Identify which cell holds the provided text, then report its (x, y) central coordinate. 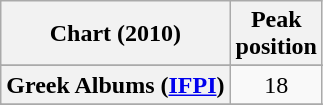
Greek Albums (IFPI) (116, 85)
18 (276, 85)
Chart (2010) (116, 34)
Peakposition (276, 34)
